Return the [X, Y] coordinate for the center point of the cell that contains the specified text.  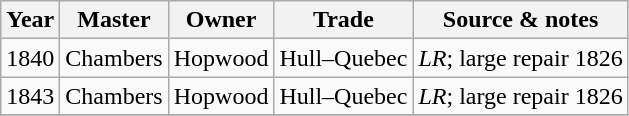
1840 [30, 58]
Year [30, 20]
Source & notes [520, 20]
Trade [344, 20]
1843 [30, 96]
Owner [221, 20]
Master [114, 20]
